Determine the [x, y] coordinate at the center of the cell enclosing the given text.  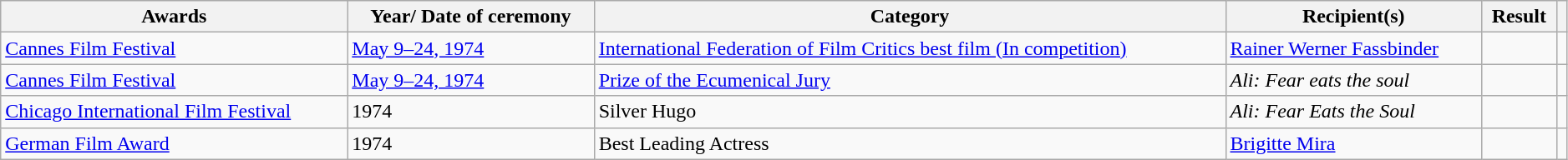
Silver Hugo [910, 112]
International Federation of Film Critics best film (In competition) [910, 48]
Recipient(s) [1353, 17]
Category [910, 17]
Rainer Werner Fassbinder [1353, 48]
Awards [174, 17]
German Film Award [174, 143]
Ali: Fear eats the soul [1353, 80]
Result [1519, 17]
Prize of the Ecumenical Jury [910, 80]
Year/ Date of ceremony [471, 17]
Ali: Fear Eats the Soul [1353, 112]
Brigitte Mira [1353, 143]
Chicago International Film Festival [174, 112]
Best Leading Actress [910, 143]
